Capture the cell that displays the provided text and extract its (X, Y) central coordinate. 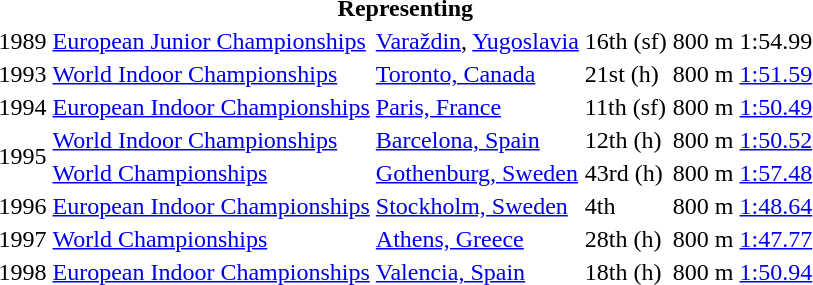
16th (sf) (626, 41)
4th (626, 206)
21st (h) (626, 74)
Paris, France (477, 107)
Stockholm, Sweden (477, 206)
Barcelona, Spain (477, 140)
Varaždin, Yugoslavia (477, 41)
12th (h) (626, 140)
European Junior Championships (211, 41)
11th (sf) (626, 107)
43rd (h) (626, 173)
Toronto, Canada (477, 74)
Athens, Greece (477, 239)
Gothenburg, Sweden (477, 173)
28th (h) (626, 239)
